Extract the [x, y] coordinate from the center of the cell holding the provided text.  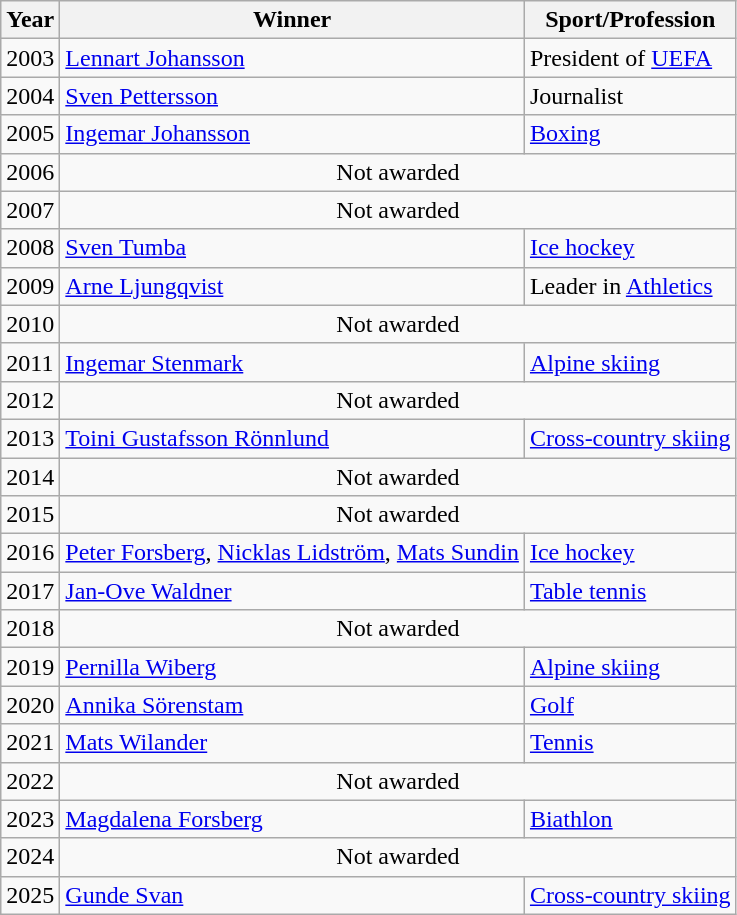
President of UEFA [630, 58]
2010 [30, 324]
2019 [30, 667]
2003 [30, 58]
2021 [30, 743]
Ingemar Stenmark [292, 362]
2005 [30, 134]
2013 [30, 438]
2020 [30, 705]
Winner [292, 20]
2022 [30, 781]
2011 [30, 362]
Boxing [630, 134]
Sven Tumba [292, 248]
2024 [30, 857]
2015 [30, 515]
Ingemar Johansson [292, 134]
Magdalena Forsberg [292, 819]
2016 [30, 553]
Table tennis [630, 591]
Year [30, 20]
2009 [30, 286]
2004 [30, 96]
Sven Pettersson [292, 96]
2017 [30, 591]
Golf [630, 705]
2014 [30, 477]
2012 [30, 400]
Leader in Athletics [630, 286]
Jan-Ove Waldner [292, 591]
Sport/Profession [630, 20]
2006 [30, 172]
Arne Ljungqvist [292, 286]
2008 [30, 248]
2025 [30, 895]
2007 [30, 210]
Lennart Johansson [292, 58]
Toini Gustafsson Rönnlund [292, 438]
Peter Forsberg, Nicklas Lidström, Mats Sundin [292, 553]
2018 [30, 629]
Biathlon [630, 819]
Gunde Svan [292, 895]
2023 [30, 819]
Annika Sörenstam [292, 705]
Mats Wilander [292, 743]
Tennis [630, 743]
Pernilla Wiberg [292, 667]
Journalist [630, 96]
